Scan for the cell matching the given text and deliver its [X, Y] coordinate at center. 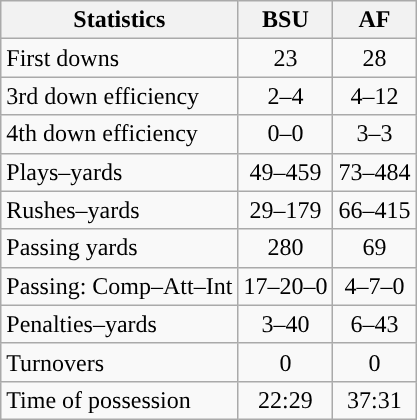
Time of possession [120, 400]
Plays–yards [120, 172]
First downs [120, 58]
4th down efficiency [120, 134]
49–459 [286, 172]
Passing: Comp–Att–Int [120, 286]
4–7–0 [374, 286]
Statistics [120, 20]
69 [374, 248]
Passing yards [120, 248]
Rushes–yards [120, 210]
BSU [286, 20]
2–4 [286, 96]
3rd down efficiency [120, 96]
280 [286, 248]
29–179 [286, 210]
37:31 [374, 400]
22:29 [286, 400]
66–415 [374, 210]
Turnovers [120, 362]
0–0 [286, 134]
Penalties–yards [120, 324]
3–40 [286, 324]
4–12 [374, 96]
AF [374, 20]
3–3 [374, 134]
6–43 [374, 324]
73–484 [374, 172]
17–20–0 [286, 286]
23 [286, 58]
28 [374, 58]
